Locate the cell with the specified text and output its [X, Y] center coordinate. 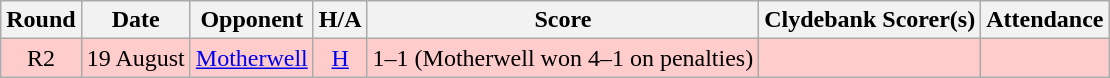
H/A [340, 20]
Opponent [252, 20]
1–1 (Motherwell won 4–1 on penalties) [563, 58]
R2 [41, 58]
Attendance [1045, 20]
H [340, 58]
19 August [136, 58]
Date [136, 20]
Round [41, 20]
Clydebank Scorer(s) [870, 20]
Score [563, 20]
Motherwell [252, 58]
